Provide the (X, Y) coordinate of the cell's center where the given text is located.  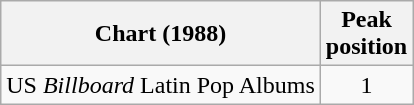
Chart (1988) (161, 34)
US Billboard Latin Pop Albums (161, 85)
1 (366, 85)
Peakposition (366, 34)
